For the text-containing cell, return its midpoint in (X, Y) coordinate format. 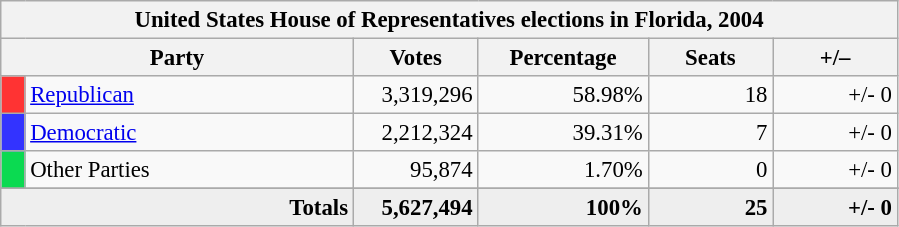
Votes (416, 58)
1.70% (563, 170)
95,874 (416, 170)
Seats (710, 58)
Party (178, 58)
39.31% (563, 133)
2,212,324 (416, 133)
18 (710, 95)
Republican (189, 95)
+/– (836, 58)
Percentage (563, 58)
7 (710, 133)
Democratic (189, 133)
5,627,494 (416, 208)
Totals (178, 208)
58.98% (563, 95)
0 (710, 170)
Other Parties (189, 170)
United States House of Representatives elections in Florida, 2004 (450, 20)
100% (563, 208)
25 (710, 208)
3,319,296 (416, 95)
